Provide the [x, y] coordinate of the cell's center where the given text is located.  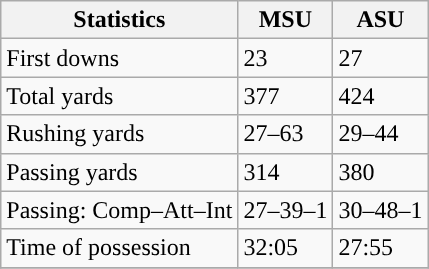
First downs [120, 58]
27 [380, 58]
377 [286, 96]
Passing: Comp–Att–Int [120, 210]
27:55 [380, 248]
Passing yards [120, 172]
ASU [380, 20]
23 [286, 58]
32:05 [286, 248]
Time of possession [120, 248]
424 [380, 96]
Total yards [120, 96]
29–44 [380, 134]
27–63 [286, 134]
30–48–1 [380, 210]
MSU [286, 20]
Statistics [120, 20]
380 [380, 172]
314 [286, 172]
Rushing yards [120, 134]
27–39–1 [286, 210]
